From the cell containing the given text, extract its center point as (x, y) coordinate. 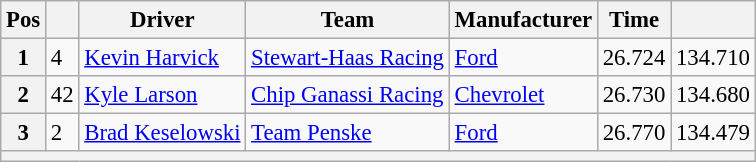
Chevrolet (523, 95)
4 (62, 58)
134.479 (714, 133)
Driver (162, 20)
Time (634, 20)
Team Penske (348, 133)
42 (62, 95)
134.710 (714, 58)
Brad Keselowski (162, 133)
3 (24, 133)
Team (348, 20)
Kevin Harvick (162, 58)
1 (24, 58)
134.680 (714, 95)
26.770 (634, 133)
Pos (24, 20)
Manufacturer (523, 20)
Chip Ganassi Racing (348, 95)
Stewart-Haas Racing (348, 58)
26.724 (634, 58)
26.730 (634, 95)
Kyle Larson (162, 95)
